Find where the given text appears and provide that cell's center as (X, Y) coordinate. 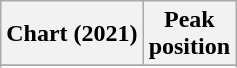
Peakposition (189, 34)
Chart (2021) (72, 34)
